Return the [X, Y] coordinate for the center point of the cell that contains the specified text.  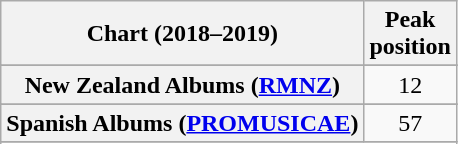
Chart (2018–2019) [182, 34]
Peakposition [410, 34]
57 [410, 123]
Spanish Albums (PROMUSICAE) [182, 123]
12 [410, 85]
New Zealand Albums (RMNZ) [182, 85]
